Pinpoint the cell where the given text exists, returning its [x, y] midpoint coordinate. 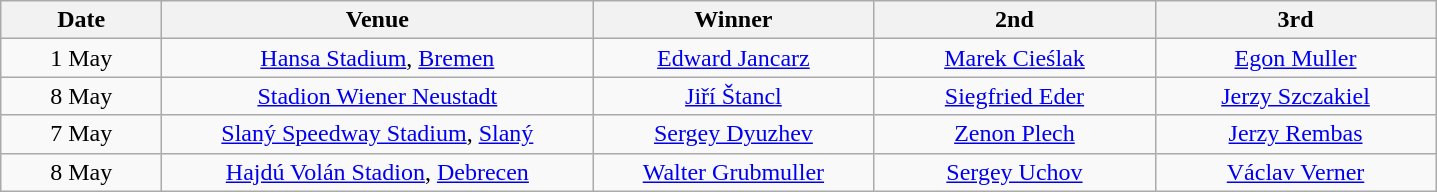
3rd [1296, 20]
Jiří Štancl [734, 96]
Slaný Speedway Stadium, Slaný [378, 134]
Winner [734, 20]
Sergey Uchov [1014, 172]
Edward Jancarz [734, 58]
1 May [82, 58]
Walter Grubmuller [734, 172]
Sergey Dyuzhev [734, 134]
Hansa Stadium, Bremen [378, 58]
Zenon Plech [1014, 134]
Egon Muller [1296, 58]
Jerzy Szczakiel [1296, 96]
Hajdú Volán Stadion, Debrecen [378, 172]
Václav Verner [1296, 172]
Marek Cieślak [1014, 58]
7 May [82, 134]
Stadion Wiener Neustadt [378, 96]
Date [82, 20]
Siegfried Eder [1014, 96]
Jerzy Rembas [1296, 134]
2nd [1014, 20]
Venue [378, 20]
